Identify which cell holds the provided text, then report its [x, y] central coordinate. 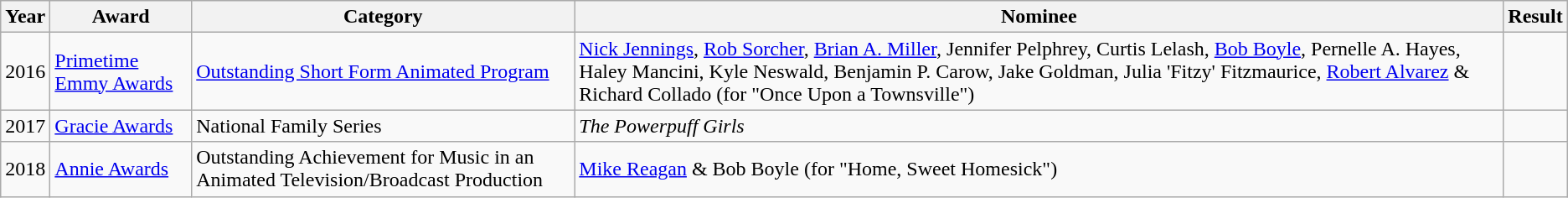
Year [25, 17]
Outstanding Short Form Animated Program [384, 71]
Outstanding Achievement for Music in an Animated Television/Broadcast Production [384, 169]
The Powerpuff Girls [1039, 126]
Result [1535, 17]
Category [384, 17]
National Family Series [384, 126]
2018 [25, 169]
Mike Reagan & Bob Boyle (for "Home, Sweet Homesick") [1039, 169]
Gracie Awards [121, 126]
Nominee [1039, 17]
Award [121, 17]
Primetime Emmy Awards [121, 71]
2016 [25, 71]
Annie Awards [121, 169]
2017 [25, 126]
